Find where the given text appears and provide that cell's center as (X, Y) coordinate. 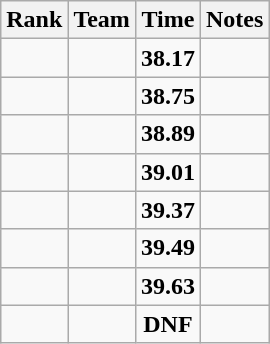
Team (102, 20)
39.63 (168, 286)
38.75 (168, 96)
Notes (234, 20)
39.01 (168, 172)
38.89 (168, 134)
DNF (168, 324)
Time (168, 20)
38.17 (168, 58)
39.37 (168, 210)
Rank (34, 20)
39.49 (168, 248)
